Locate the cell with the specified text and output its [X, Y] center coordinate. 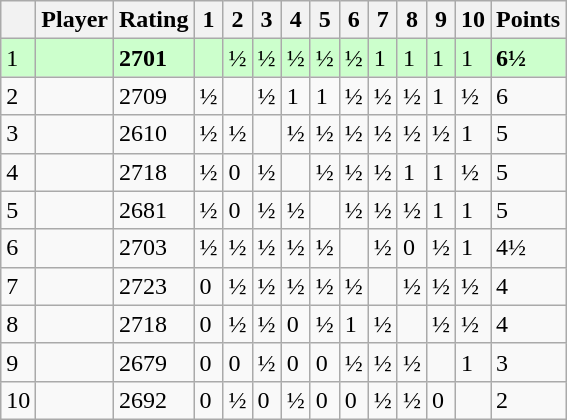
2709 [154, 96]
Points [528, 20]
2610 [154, 134]
2692 [154, 400]
2679 [154, 362]
Player [75, 20]
6½ [528, 58]
2681 [154, 210]
2723 [154, 286]
2701 [154, 58]
Rating [154, 20]
4½ [528, 248]
2703 [154, 248]
